From the cell containing the given text, extract its center point as [X, Y] coordinate. 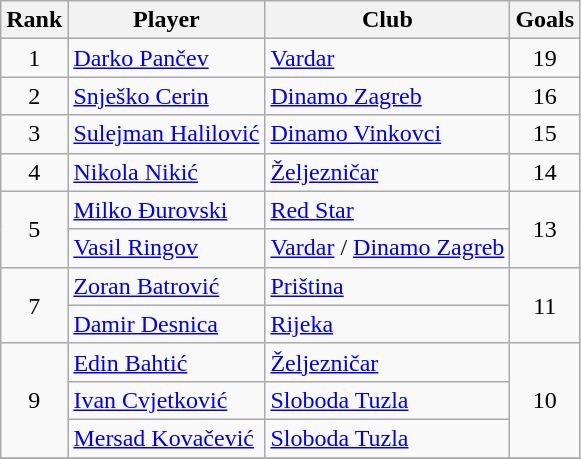
Edin Bahtić [166, 362]
14 [545, 172]
9 [34, 400]
Darko Pančev [166, 58]
Dinamo Vinkovci [388, 134]
Vasil Ringov [166, 248]
Player [166, 20]
10 [545, 400]
Rank [34, 20]
Snješko Cerin [166, 96]
Rijeka [388, 324]
Dinamo Zagreb [388, 96]
15 [545, 134]
13 [545, 229]
4 [34, 172]
16 [545, 96]
3 [34, 134]
11 [545, 305]
Red Star [388, 210]
7 [34, 305]
1 [34, 58]
Zoran Batrović [166, 286]
Milko Đurovski [166, 210]
Ivan Cvjetković [166, 400]
Vardar / Dinamo Zagreb [388, 248]
Nikola Nikić [166, 172]
5 [34, 229]
2 [34, 96]
Goals [545, 20]
Sulejman Halilović [166, 134]
Mersad Kovačević [166, 438]
Club [388, 20]
Damir Desnica [166, 324]
19 [545, 58]
Vardar [388, 58]
Priština [388, 286]
